Scan for the cell matching the given text and deliver its [x, y] coordinate at center. 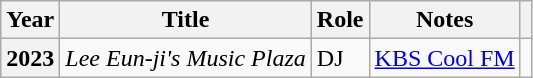
Notes [444, 20]
KBS Cool FM [444, 58]
Role [340, 20]
Lee Eun-ji's Music Plaza [186, 58]
Title [186, 20]
2023 [30, 58]
DJ [340, 58]
Year [30, 20]
